Scan for the cell matching the given text and deliver its [x, y] coordinate at center. 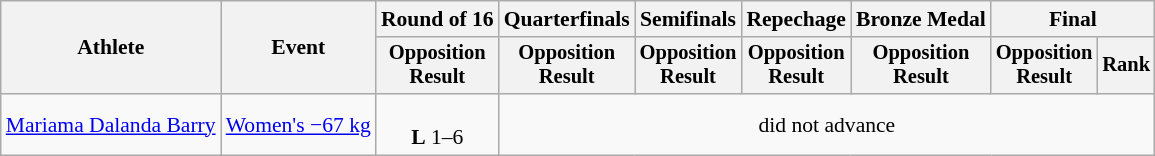
Quarterfinals [567, 19]
Event [298, 48]
Semifinals [688, 19]
Mariama Dalanda Barry [111, 124]
Bronze Medal [921, 19]
did not advance [827, 124]
Round of 16 [438, 19]
Rank [1126, 66]
Final [1073, 19]
Women's −67 kg [298, 124]
L 1–6 [438, 124]
Repechage [796, 19]
Athlete [111, 48]
